Output the [x, y] coordinate of the center of the cell containing the given text.  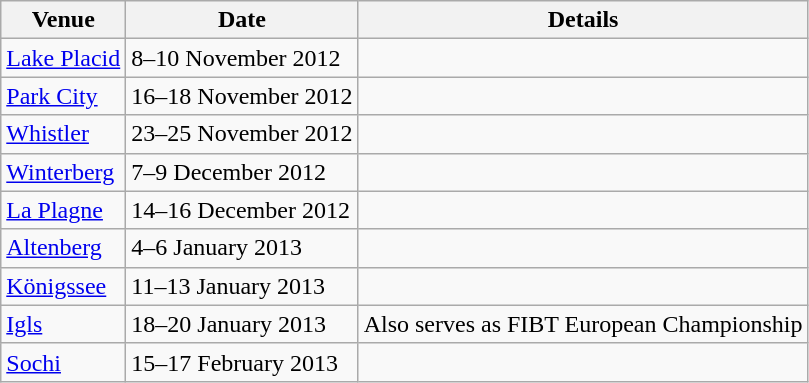
Also serves as FIBT European Championship [583, 324]
Sochi [64, 362]
4–6 January 2013 [242, 248]
8–10 November 2012 [242, 58]
Park City [64, 96]
15–17 February 2013 [242, 362]
La Plagne [64, 210]
Venue [64, 20]
7–9 December 2012 [242, 172]
Lake Placid [64, 58]
Igls [64, 324]
Date [242, 20]
Winterberg [64, 172]
Details [583, 20]
18–20 January 2013 [242, 324]
23–25 November 2012 [242, 134]
14–16 December 2012 [242, 210]
11–13 January 2013 [242, 286]
Whistler [64, 134]
Königssee [64, 286]
16–18 November 2012 [242, 96]
Altenberg [64, 248]
